Return the [X, Y] coordinate for the center point of the cell that contains the specified text.  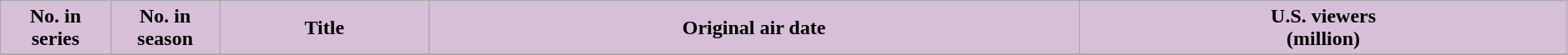
No. inseries [55, 28]
Original air date [754, 28]
No. inseason [165, 28]
U.S. viewers(million) [1323, 28]
Title [324, 28]
